Identify which cell holds the provided text, then report its (X, Y) central coordinate. 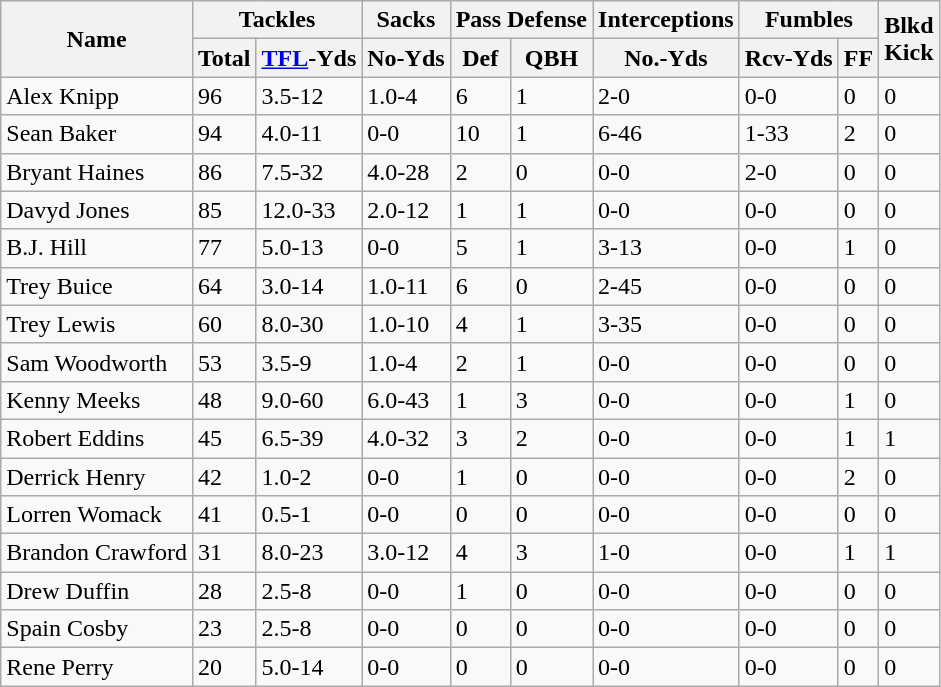
2-45 (666, 286)
12.0-33 (309, 210)
9.0-60 (309, 400)
1.0-11 (406, 286)
No-Yds (406, 58)
31 (224, 553)
4.0-28 (406, 172)
3.5-9 (309, 362)
3.0-14 (309, 286)
10 (480, 134)
Sam Woodworth (97, 362)
3.0-12 (406, 553)
1-33 (788, 134)
No.-Yds (666, 58)
1.0-10 (406, 324)
86 (224, 172)
Pass Defense (521, 20)
Trey Lewis (97, 324)
1.0-2 (309, 477)
Drew Duffin (97, 591)
0.5-1 (309, 515)
7.5-32 (309, 172)
42 (224, 477)
5 (480, 248)
QBH (551, 58)
Trey Buice (97, 286)
45 (224, 438)
Rcv-Yds (788, 58)
4.0-32 (406, 438)
Def (480, 58)
Bryant Haines (97, 172)
3-35 (666, 324)
Rene Perry (97, 667)
1-0 (666, 553)
Robert Eddins (97, 438)
Interceptions (666, 20)
Name (97, 39)
2.0-12 (406, 210)
Alex Knipp (97, 96)
96 (224, 96)
Fumbles (808, 20)
48 (224, 400)
Total (224, 58)
Tackles (276, 20)
5.0-13 (309, 248)
Derrick Henry (97, 477)
Lorren Womack (97, 515)
41 (224, 515)
85 (224, 210)
BlkdKick (909, 39)
Sacks (406, 20)
8.0-23 (309, 553)
3-13 (666, 248)
TFL-Yds (309, 58)
23 (224, 629)
4.0-11 (309, 134)
Kenny Meeks (97, 400)
8.0-30 (309, 324)
Davyd Jones (97, 210)
28 (224, 591)
Brandon Crawford (97, 553)
77 (224, 248)
20 (224, 667)
60 (224, 324)
6-46 (666, 134)
3.5-12 (309, 96)
6.5-39 (309, 438)
6.0-43 (406, 400)
Sean Baker (97, 134)
53 (224, 362)
5.0-14 (309, 667)
FF (858, 58)
94 (224, 134)
Spain Cosby (97, 629)
B.J. Hill (97, 248)
64 (224, 286)
